Output the [x, y] coordinate of the center of the cell containing the given text.  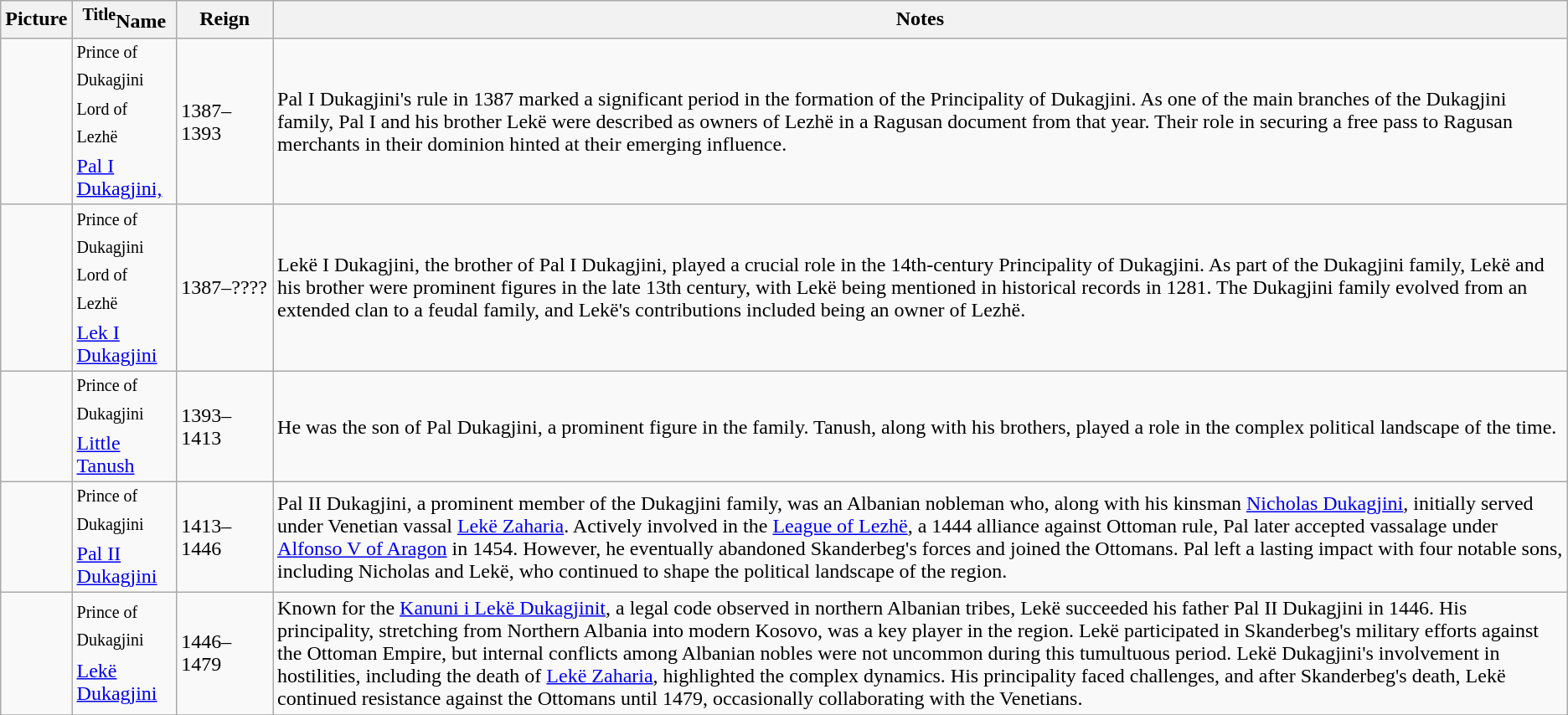
1387–1393 [224, 121]
1387–???? [224, 288]
1413–1446 [224, 537]
Picture [37, 20]
Prince of DukagjiniPal II Dukagjini [124, 537]
1393–1413 [224, 426]
Notes [921, 20]
Prince of DukagjiniLord of LezhëPal I Dukagjini, [124, 121]
Prince of DukagjiniLekë Dukagjini [124, 653]
Prince of DukagjiniLord of LezhëLek I Dukagjini [124, 288]
Reign [224, 20]
1446–1479 [224, 653]
Prince of DukagjiniLittle Tanush [124, 426]
TitleName [124, 20]
